Extract the (X, Y) coordinate from the center of the cell holding the provided text.  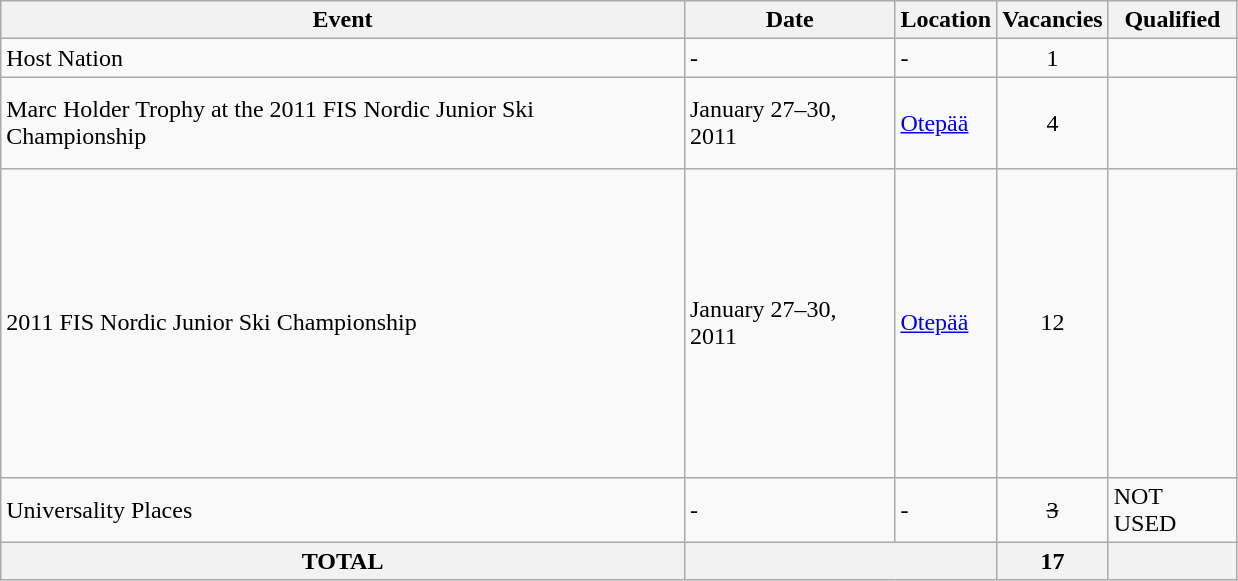
NOT USED (1172, 510)
Date (790, 20)
3 (1053, 510)
Marc Holder Trophy at the 2011 FIS Nordic Junior Ski Championship (343, 123)
17 (1053, 561)
Event (343, 20)
Vacancies (1053, 20)
12 (1053, 323)
TOTAL (343, 561)
Universality Places (343, 510)
4 (1053, 123)
1 (1053, 58)
2011 FIS Nordic Junior Ski Championship (343, 323)
Host Nation (343, 58)
Location (946, 20)
Qualified (1172, 20)
